Scan for the cell matching the given text and deliver its [X, Y] coordinate at center. 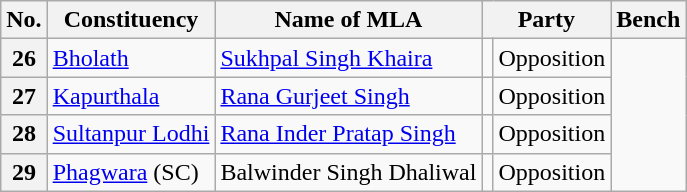
Balwinder Singh Dhaliwal [348, 172]
Kapurthala [131, 96]
Constituency [131, 20]
Sukhpal Singh Khaira [348, 58]
Bench [648, 20]
Rana Inder Pratap Singh [348, 134]
26 [24, 58]
Name of MLA [348, 20]
28 [24, 134]
No. [24, 20]
27 [24, 96]
Sultanpur Lodhi [131, 134]
Bholath [131, 58]
Party [546, 20]
29 [24, 172]
Rana Gurjeet Singh [348, 96]
Phagwara (SC) [131, 172]
